Locate the cell with the specified text and output its (X, Y) center coordinate. 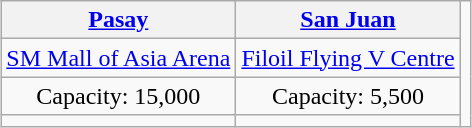
San Juan (348, 20)
Capacity: 15,000 (118, 96)
Capacity: 5,500 (348, 96)
Pasay (118, 20)
SM Mall of Asia Arena (118, 58)
Filoil Flying V Centre (348, 58)
